Provide the [X, Y] coordinate of the cell's center where the given text is located.  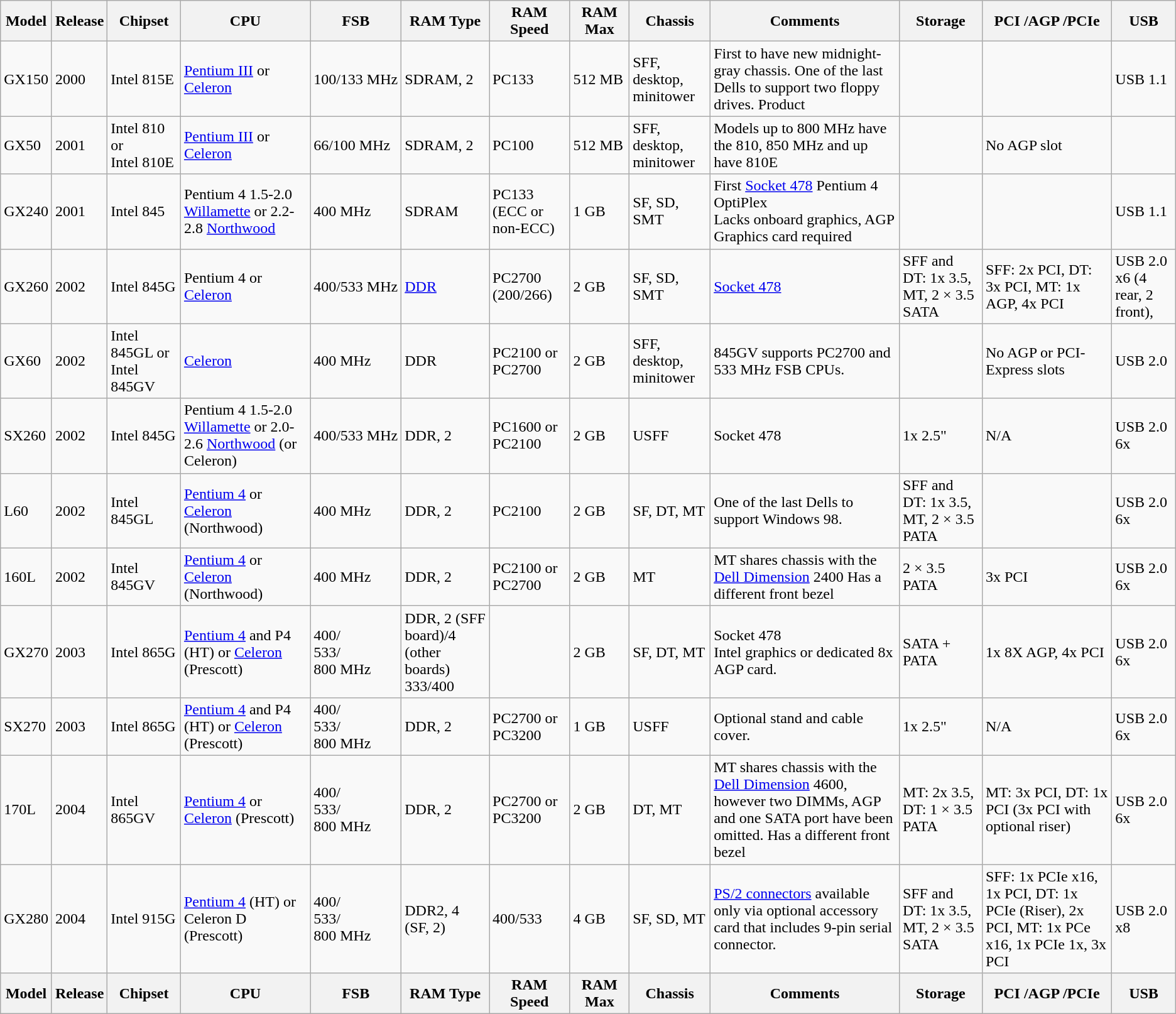
MT: 2x 3.5, DT: 1 × 3.5 PATA [940, 809]
Intel 845 [144, 211]
Intel 865GV [144, 809]
SDRAM [445, 211]
GX270 [26, 651]
One of the last Dells to support Windows 98. [805, 510]
3x PCI [1047, 577]
100/133 MHz [356, 79]
MT shares chassis with the Dell Dimension 2400 Has a different front bezel [805, 577]
No AGP or PCI-Express slots [1047, 361]
GX240 [26, 211]
Models up to 800 MHz have the 810, 850 MHz and up have 810E [805, 145]
USB 2.0 [1143, 361]
160L [26, 577]
PC133 [530, 79]
L60 [26, 510]
2000 [79, 79]
GX280 [26, 919]
2 × 3.5 PATA [940, 577]
USB 2.0 x6 (4 rear, 2 front), [1143, 286]
PC133 (ECC or non-ECC) [530, 211]
No AGP slot [1047, 145]
Pentium 4 or Celeron (Prescott) [245, 809]
SFF and DT: 1x 3.5, MT, 2 × 3.5 PATA [940, 510]
PC2100 [530, 510]
GX60 [26, 361]
Pentium 4 1.5-2.0 Willamette or 2.0-2.6 Northwood (or Celeron) [245, 436]
Pentium 4 or Celeron [245, 286]
Intel 815E [144, 79]
Intel 845GL [144, 510]
MT [670, 577]
GX50 [26, 145]
Pentium 4 (HT) or Celeron D (Prescott) [245, 919]
SFF: 2x PCI, DT: 3x PCI, MT: 1x AGP, 4x PCI [1047, 286]
MT: 3x PCI, DT: 1x PCI (3x PCI with optional riser) [1047, 809]
First Socket 478 Pentium 4 OptiPlexLacks onboard graphics, AGP Graphics card required [805, 211]
Pentium 4 1.5-2.0 Willamette or 2.2-2.8 Northwood [245, 211]
Intel 845GL or Intel 845GV [144, 361]
DDR2, 4 (SF, 2) [445, 919]
66/100 MHz [356, 145]
845GV supports PC2700 and 533 MHz FSB CPUs. [805, 361]
400/533 [530, 919]
Intel 845GV [144, 577]
PC1600 or PC2100 [530, 436]
GX260 [26, 286]
DDR, 2 (SFF board)/4 (other boards) 333/400 [445, 651]
SATA + PATA [940, 651]
Intel 915G [144, 919]
MT shares chassis with the Dell Dimension 4600, however two DIMMs, AGP and one SATA port have been omitted. Has a different front bezel [805, 809]
SX270 [26, 726]
DT, MT [670, 809]
First to have new midnight-gray chassis. One of the last Dells to support two floppy drives. Product [805, 79]
Intel 810 orIntel 810E [144, 145]
Celeron [245, 361]
170L [26, 809]
USB 2.0 x8 [1143, 919]
SF, SD, MT [670, 919]
PC100 [530, 145]
PC2700 (200/266) [530, 286]
SX260 [26, 436]
PS/2 connectors available only via optional accessory card that includes 9-pin serial connector. [805, 919]
1x 8X AGP, 4x PCI [1047, 651]
4 GB [599, 919]
GX150 [26, 79]
Optional stand and cable cover. [805, 726]
Socket 478Intel graphics or dedicated 8x AGP card. [805, 651]
SFF: 1x PCIe x16, 1x PCI, DT: 1x PCIe (Riser), 2x PCI, MT: 1x PCe x16, 1x PCIe 1x, 3x PCI [1047, 919]
